Search for the cell housing the specified text and yield its (x, y) center coordinate. 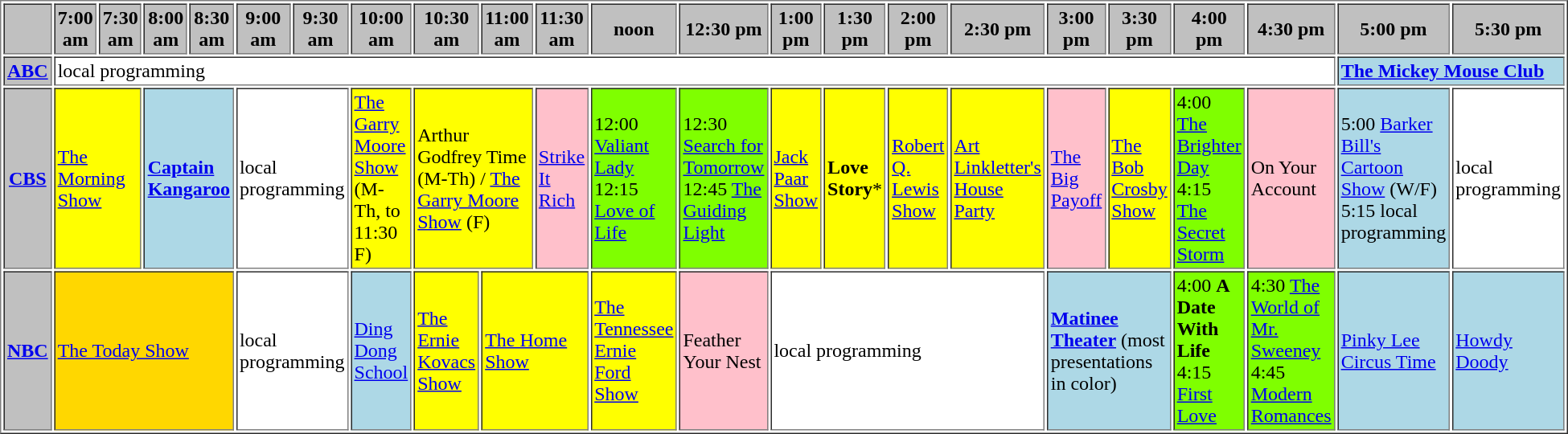
ABC (27, 71)
3:00 pm (1076, 29)
12:30 Search for Tomorrow12:45 The Guiding Light (724, 178)
8:30 am (211, 29)
Strike It Rich (561, 178)
4:30 pm (1291, 29)
5:00 Barker Bill's Cartoon Show (W/F)5:15 local programming (1394, 178)
4:30 The World of Mr. Sweeney4:45 Modern Romances (1291, 351)
noon (634, 29)
CBS (27, 178)
1:30 pm (856, 29)
The Big Payoff (1076, 178)
9:30 am (320, 29)
Howdy Doody (1508, 351)
The Bob Crosby Show (1139, 178)
11:30 am (561, 29)
4:00 pm (1209, 29)
4:00 A Date With Life4:15 First Love (1209, 351)
8:00 am (166, 29)
1:00 pm (796, 29)
10:00 am (381, 29)
2:30 pm (997, 29)
The Mickey Mouse Club (1451, 71)
Robert Q. Lewis Show (918, 178)
Love Story* (856, 178)
Pinky Lee Circus Time (1394, 351)
The Tennessee Ernie Ford Show (634, 351)
On Your Account (1291, 178)
12:30 pm (724, 29)
The Today Show (143, 351)
5:00 pm (1394, 29)
2:00 pm (918, 29)
5:30 pm (1508, 29)
The Home Show (536, 351)
The Morning Show (98, 178)
Matinee Theater (most presentations in color) (1109, 351)
10:30 am (447, 29)
11:00 am (507, 29)
7:00 am (76, 29)
3:30 pm (1139, 29)
Arthur Godfrey Time (M-Th) / The Garry Moore Show (F) (474, 178)
12:00 Valiant Lady12:15 Love of Life (634, 178)
Art Linkletter's House Party (997, 178)
4:00 The Brighter Day4:15 The Secret Storm (1209, 178)
9:00 am (263, 29)
The Ernie Kovacs Show (447, 351)
Captain Kangaroo (188, 178)
NBC (27, 351)
The Garry Moore Show (M-Th, to 11:30 F) (381, 178)
Jack Paar Show (796, 178)
Ding Dong School (381, 351)
Feather Your Nest (724, 351)
7:30 am (121, 29)
